Search for the cell housing the specified text and yield its [X, Y] center coordinate. 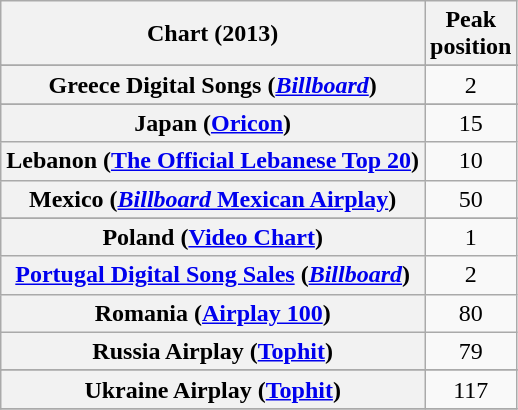
80 [471, 313]
50 [471, 199]
Russia Airplay (Tophit) [213, 351]
79 [471, 351]
117 [471, 389]
Portugal Digital Song Sales (Billboard) [213, 275]
Ukraine Airplay (Tophit) [213, 389]
Japan (Oricon) [213, 123]
Poland (Video Chart) [213, 237]
Lebanon (The Official Lebanese Top 20) [213, 161]
Chart (2013) [213, 34]
Mexico (Billboard Mexican Airplay) [213, 199]
Romania (Airplay 100) [213, 313]
Peakposition [471, 34]
1 [471, 237]
15 [471, 123]
Greece Digital Songs (Billboard) [213, 85]
10 [471, 161]
